For the text-containing cell, return its midpoint in (x, y) coordinate format. 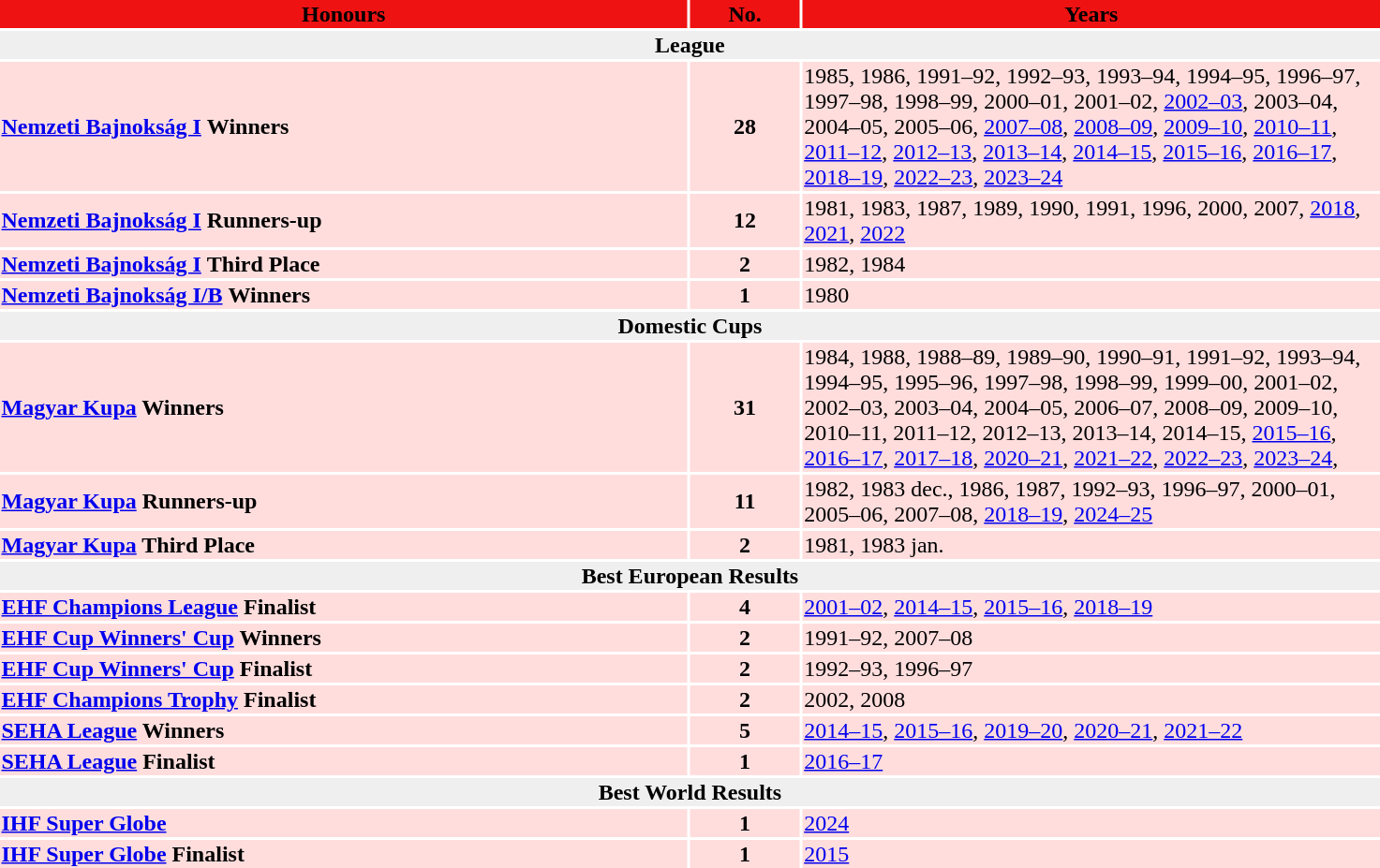
EHF Champions League Finalist (343, 607)
2002, 2008 (1091, 699)
2014–15, 2015–16, 2019–20, 2020–21, 2021–22 (1091, 730)
1981, 1983, 1987, 1989, 1990, 1991, 1996, 2000, 2007, 2018, 2021, 2022 (1091, 221)
Honours (343, 14)
Years (1091, 14)
EHF Champions Trophy Finalist (343, 699)
Nemzeti Bajnokság I Winners (343, 126)
Magyar Kupa Runners-up (343, 502)
2024 (1091, 823)
Nemzeti Bajnokság I Third Place (343, 264)
SEHA League Finalist (343, 761)
1982, 1983 dec., 1986, 1987, 1992–93, 1996–97, 2000–01, 2005–06, 2007–08, 2018–19, 2024–25 (1091, 502)
1992–93, 1996–97 (1091, 669)
Nemzeti Bajnokság I Runners-up (343, 221)
31 (744, 407)
IHF Super Globe Finalist (343, 854)
4 (744, 607)
2015 (1091, 854)
League (690, 45)
IHF Super Globe (343, 823)
2016–17 (1091, 761)
2001–02, 2014–15, 2015–16, 2018–19 (1091, 607)
1991–92, 2007–08 (1091, 638)
5 (744, 730)
28 (744, 126)
Nemzeti Bajnokság I/B Winners (343, 295)
1982, 1984 (1091, 264)
Magyar Kupa Third Place (343, 545)
EHF Cup Winners' Cup Finalist (343, 669)
12 (744, 221)
SEHA League Winners (343, 730)
11 (744, 502)
Domestic Cups (690, 326)
Best World Results (690, 792)
Magyar Kupa Winners (343, 407)
EHF Cup Winners' Cup Winners (343, 638)
No. (744, 14)
1981, 1983 jan. (1091, 545)
1980 (1091, 295)
Best European Results (690, 576)
